Provide the [x, y] coordinate of the cell's center where the given text is located.  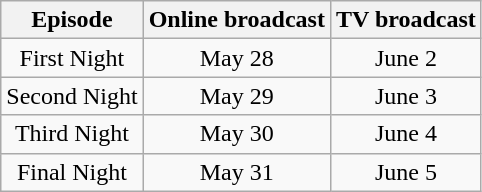
June 3 [406, 96]
May 28 [236, 58]
May 30 [236, 134]
May 29 [236, 96]
June 5 [406, 172]
Second Night [72, 96]
First Night [72, 58]
Final Night [72, 172]
June 2 [406, 58]
Online broadcast [236, 20]
Episode [72, 20]
May 31 [236, 172]
TV broadcast [406, 20]
Third Night [72, 134]
June 4 [406, 134]
